Search for the cell housing the specified text and yield its [x, y] center coordinate. 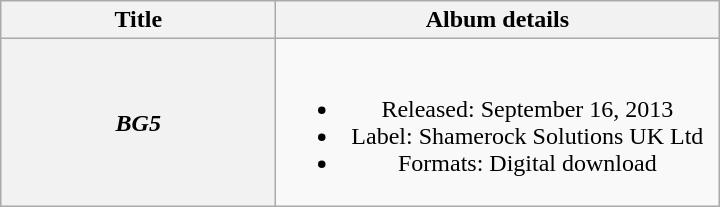
Released: September 16, 2013Label: Shamerock Solutions UK LtdFormats: Digital download [498, 122]
Title [138, 20]
Album details [498, 20]
BG5 [138, 122]
